Extract the (X, Y) coordinate from the center of the cell holding the provided text.  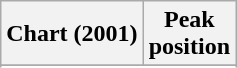
Peakposition (189, 34)
Chart (2001) (72, 34)
